Scan for the cell matching the given text and deliver its [X, Y] coordinate at center. 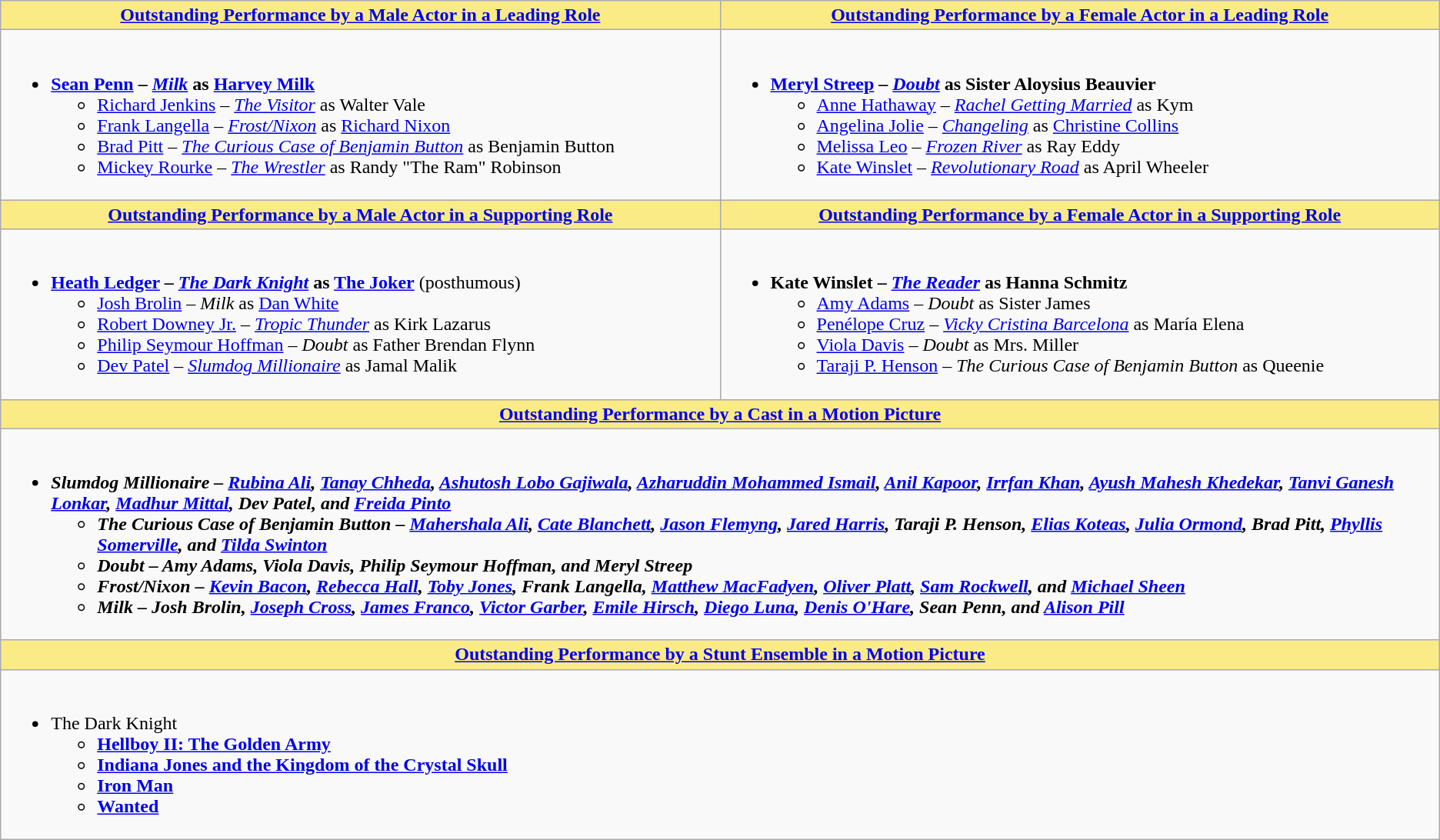
Outstanding Performance by a Female Actor in a Leading Role [1080, 15]
Outstanding Performance by a Stunt Ensemble in a Motion Picture [720, 655]
Outstanding Performance by a Female Actor in a Supporting Role [1080, 215]
Outstanding Performance by a Male Actor in a Supporting Role [360, 215]
The Dark KnightHellboy II: The Golden ArmyIndiana Jones and the Kingdom of the Crystal SkullIron ManWanted [720, 754]
Outstanding Performance by a Cast in a Motion Picture [720, 414]
Outstanding Performance by a Male Actor in a Leading Role [360, 15]
